Detect which cell encompasses the target text, then output its (x, y) center coordinate. 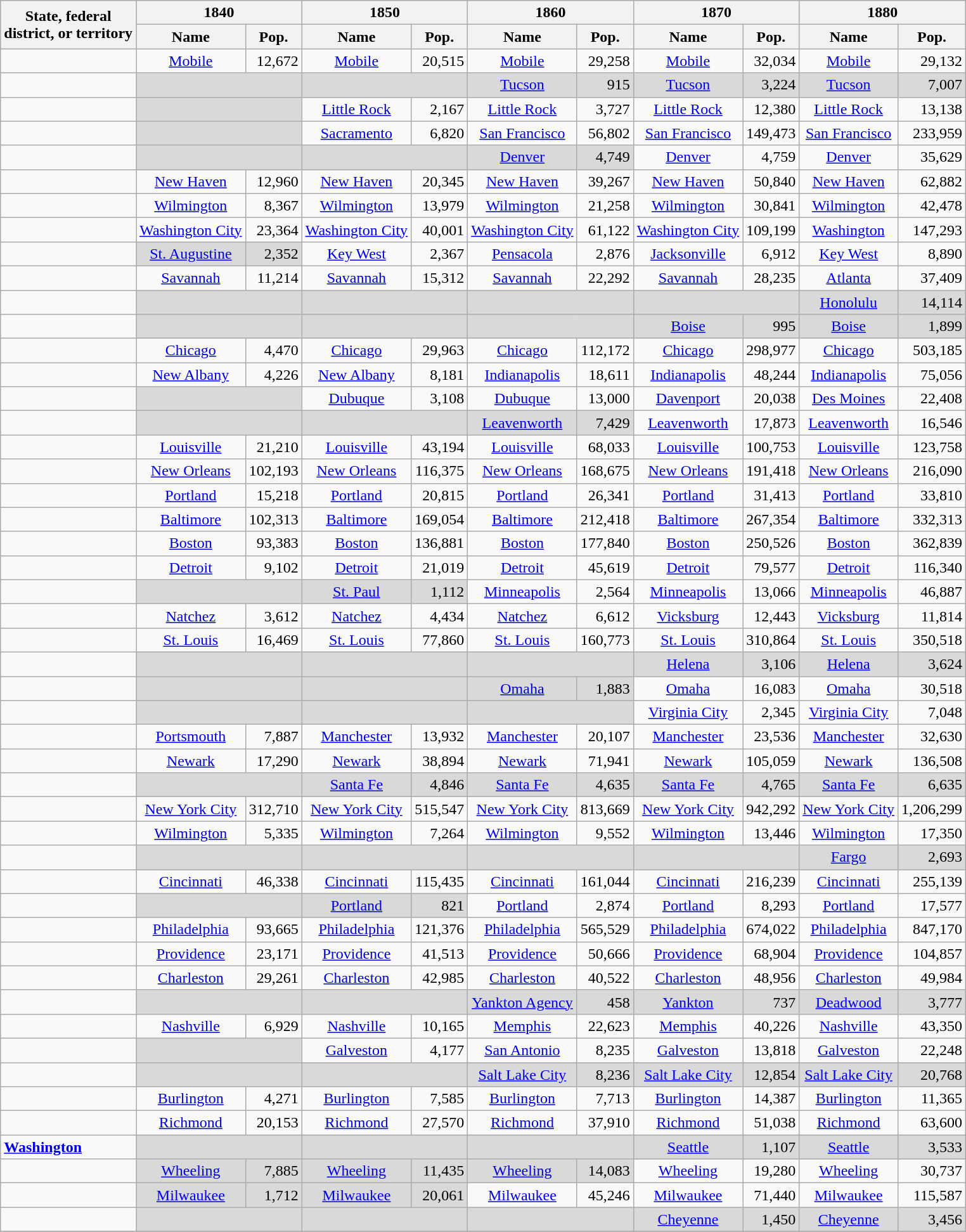
22,292 (605, 278)
10,165 (440, 1026)
1870 (716, 13)
15,312 (440, 278)
3,224 (771, 85)
13,066 (771, 592)
8,367 (274, 205)
4,470 (274, 351)
160,773 (605, 640)
168,675 (605, 471)
17,290 (274, 761)
674,022 (771, 930)
Des Moines (849, 399)
177,840 (605, 543)
102,193 (274, 471)
105,059 (771, 761)
16,546 (932, 423)
22,408 (932, 399)
30,518 (932, 688)
San Antonio (522, 1050)
6,912 (771, 254)
12,443 (771, 616)
298,977 (771, 351)
Sacramento (356, 133)
23,364 (274, 230)
17,350 (932, 833)
40,001 (440, 230)
46,338 (274, 881)
48,956 (771, 978)
45,619 (605, 567)
75,056 (932, 375)
50,666 (605, 954)
61,122 (605, 230)
20,768 (932, 1075)
147,293 (932, 230)
22,248 (932, 1050)
7,887 (274, 737)
2,874 (605, 905)
42,985 (440, 978)
7,264 (440, 833)
20,038 (771, 399)
4,226 (274, 375)
2,345 (771, 713)
7,713 (605, 1099)
1,450 (771, 1219)
71,941 (605, 761)
123,758 (932, 447)
515,547 (440, 809)
16,083 (771, 688)
149,473 (771, 133)
310,864 (771, 640)
St. Paul (356, 592)
68,033 (605, 447)
35,629 (932, 157)
71,440 (771, 1195)
8,890 (932, 254)
995 (771, 327)
14,083 (605, 1171)
63,600 (932, 1123)
41,513 (440, 954)
17,577 (932, 905)
21,019 (440, 567)
12,672 (274, 61)
29,258 (605, 61)
821 (440, 905)
1,712 (274, 1195)
42,478 (932, 205)
8,293 (771, 905)
14,114 (932, 302)
1840 (219, 13)
5,335 (274, 833)
233,959 (932, 133)
St. Augustine (191, 254)
12,854 (771, 1075)
32,630 (932, 737)
40,226 (771, 1026)
93,665 (274, 930)
250,526 (771, 543)
121,376 (440, 930)
20,153 (274, 1123)
2,352 (274, 254)
Jacksonville (688, 254)
109,199 (771, 230)
11,814 (932, 616)
1,899 (932, 327)
13,932 (440, 737)
332,313 (932, 519)
23,171 (274, 954)
2,564 (605, 592)
847,170 (932, 930)
29,132 (932, 61)
136,508 (932, 761)
30,841 (771, 205)
255,139 (932, 881)
50,840 (771, 181)
6,635 (932, 785)
3,624 (932, 664)
20,515 (440, 61)
Atlanta (849, 278)
267,354 (771, 519)
29,261 (274, 978)
37,409 (932, 278)
11,435 (440, 1171)
7,585 (440, 1099)
12,960 (274, 181)
13,000 (605, 399)
46,887 (932, 592)
4,765 (771, 785)
17,873 (771, 423)
19,280 (771, 1171)
4,434 (440, 616)
6,612 (605, 616)
51,038 (771, 1123)
20,345 (440, 181)
6,820 (440, 133)
Portsmouth (191, 737)
2,876 (605, 254)
11,365 (932, 1099)
565,529 (605, 930)
79,577 (771, 567)
40,522 (605, 978)
14,387 (771, 1099)
33,810 (932, 495)
1860 (551, 13)
9,102 (274, 567)
116,375 (440, 471)
49,984 (932, 978)
16,469 (274, 640)
2,167 (440, 109)
12,380 (771, 109)
38,894 (440, 761)
22,623 (605, 1026)
26,341 (605, 495)
Yankton (688, 1002)
Fargo (849, 857)
4,635 (605, 785)
1,112 (440, 592)
1,206,299 (932, 809)
212,418 (605, 519)
737 (771, 1002)
4,759 (771, 157)
20,815 (440, 495)
813,669 (605, 809)
7,007 (932, 85)
169,054 (440, 519)
11,214 (274, 278)
3,612 (274, 616)
216,090 (932, 471)
20,107 (605, 737)
116,340 (932, 567)
31,413 (771, 495)
43,350 (932, 1026)
15,218 (274, 495)
3,456 (932, 1219)
915 (605, 85)
68,904 (771, 954)
3,108 (440, 399)
13,138 (932, 109)
161,044 (605, 881)
1880 (882, 13)
77,860 (440, 640)
4,271 (274, 1099)
115,587 (932, 1195)
7,429 (605, 423)
3,106 (771, 664)
62,882 (932, 181)
21,258 (605, 205)
Honolulu (849, 302)
104,857 (932, 954)
Davenport (688, 399)
27,570 (440, 1123)
136,881 (440, 543)
3,777 (932, 1002)
39,267 (605, 181)
23,536 (771, 737)
350,518 (932, 640)
191,418 (771, 471)
115,435 (440, 881)
1,883 (605, 688)
1850 (385, 13)
93,383 (274, 543)
State, federaldistrict, or territory (68, 25)
3,533 (932, 1147)
112,172 (605, 351)
Deadwood (849, 1002)
4,177 (440, 1050)
8,235 (605, 1050)
2,367 (440, 254)
13,979 (440, 205)
13,818 (771, 1050)
28,235 (771, 278)
942,292 (771, 809)
18,611 (605, 375)
43,194 (440, 447)
1,107 (771, 1147)
30,737 (932, 1171)
312,710 (274, 809)
Yankton Agency (522, 1002)
7,048 (932, 713)
458 (605, 1002)
7,885 (274, 1171)
32,034 (771, 61)
45,246 (605, 1195)
4,846 (440, 785)
3,727 (605, 109)
362,839 (932, 543)
13,446 (771, 833)
Pensacola (522, 254)
216,239 (771, 881)
102,313 (274, 519)
56,802 (605, 133)
21,210 (274, 447)
8,236 (605, 1075)
503,185 (932, 351)
8,181 (440, 375)
9,552 (605, 833)
4,749 (605, 157)
20,061 (440, 1195)
100,753 (771, 447)
6,929 (274, 1026)
37,910 (605, 1123)
48,244 (771, 375)
29,963 (440, 351)
2,693 (932, 857)
